Find where the given text appears and provide that cell's center as [x, y] coordinate. 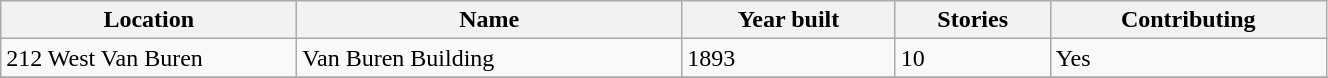
Name [490, 20]
Year built [788, 20]
Contributing [1188, 20]
1893 [788, 58]
Stories [972, 20]
212 West Van Buren [149, 58]
10 [972, 58]
Location [149, 20]
Yes [1188, 58]
Van Buren Building [490, 58]
